Return the [X, Y] coordinate for the center point of the cell that contains the specified text.  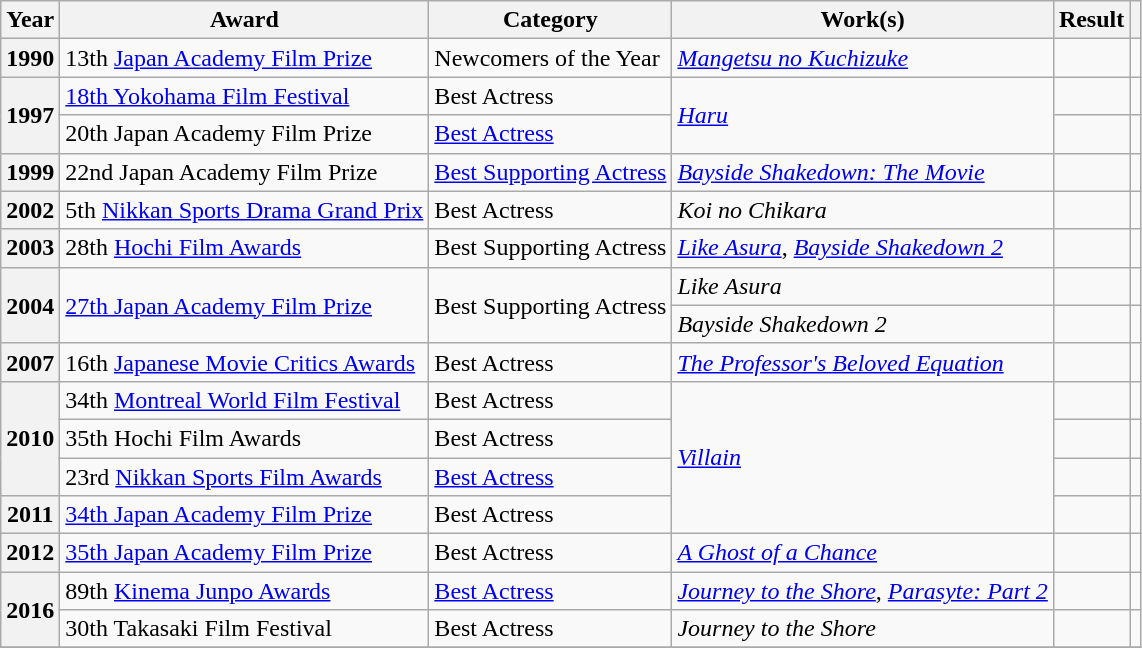
Journey to the Shore, Parasyte: Part 2 [862, 591]
Bayside Shakedown: The Movie [862, 172]
2012 [30, 553]
Like Asura, Bayside Shakedown 2 [862, 248]
Like Asura [862, 286]
30th Takasaki Film Festival [244, 629]
28th Hochi Film Awards [244, 248]
2007 [30, 362]
2011 [30, 515]
1997 [30, 115]
35th Japan Academy Film Prize [244, 553]
Category [550, 20]
2004 [30, 305]
Work(s) [862, 20]
2002 [30, 210]
35th Hochi Film Awards [244, 438]
Result [1091, 20]
Journey to the Shore [862, 629]
2003 [30, 248]
2016 [30, 610]
Koi no Chikara [862, 210]
5th Nikkan Sports Drama Grand Prix [244, 210]
27th Japan Academy Film Prize [244, 305]
Haru [862, 115]
Newcomers of the Year [550, 58]
A Ghost of a Chance [862, 553]
16th Japanese Movie Critics Awards [244, 362]
20th Japan Academy Film Prize [244, 134]
18th Yokohama Film Festival [244, 96]
Year [30, 20]
Mangetsu no Kuchizuke [862, 58]
1990 [30, 58]
89th Kinema Junpo Awards [244, 591]
Bayside Shakedown 2 [862, 324]
The Professor's Beloved Equation [862, 362]
34th Japan Academy Film Prize [244, 515]
13th Japan Academy Film Prize [244, 58]
34th Montreal World Film Festival [244, 400]
1999 [30, 172]
Award [244, 20]
2010 [30, 438]
23rd Nikkan Sports Film Awards [244, 477]
Villain [862, 457]
22nd Japan Academy Film Prize [244, 172]
